For the text-containing cell, return its midpoint in (X, Y) coordinate format. 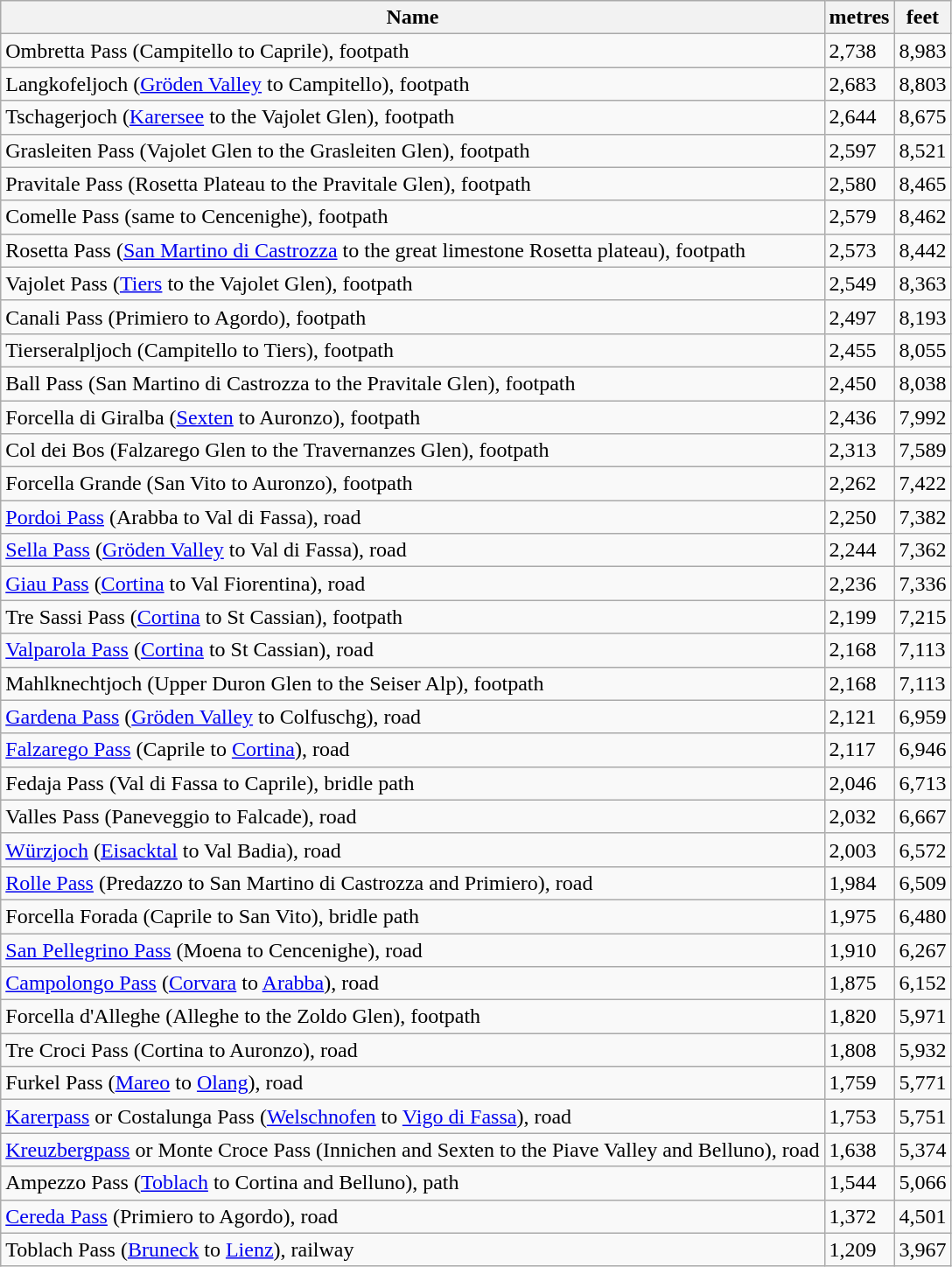
Würzjoch (Eisacktal to Val Badia), road (413, 850)
Toblach Pass (Bruneck to Lienz), railway (413, 1249)
Name (413, 17)
Forcella Grande (San Vito to Auronzo), footpath (413, 484)
2,579 (859, 217)
Tre Sassi Pass (Cortina to St Cassian), footpath (413, 617)
Campolongo Pass (Corvara to Arabba), road (413, 983)
5,066 (922, 1183)
8,442 (922, 250)
metres (859, 17)
Vajolet Pass (Tiers to the Vajolet Glen), footpath (413, 283)
2,262 (859, 484)
2,683 (859, 84)
8,055 (922, 350)
8,462 (922, 217)
7,382 (922, 517)
San Pellegrino Pass (Moena to Cencenighe), road (413, 949)
2,313 (859, 451)
5,771 (922, 1083)
Pordoi Pass (Arabba to Val di Fassa), road (413, 517)
6,713 (922, 783)
6,959 (922, 717)
5,751 (922, 1116)
Ampezzo Pass (Toblach to Cortina and Belluno), path (413, 1183)
Comelle Pass (same to Cencenighe), footpath (413, 217)
1,753 (859, 1116)
2,597 (859, 150)
6,152 (922, 983)
2,046 (859, 783)
Tierseralpljoch (Campitello to Tiers), footpath (413, 350)
7,422 (922, 484)
5,932 (922, 1050)
Giau Pass (Cortina to Val Fiorentina), road (413, 584)
Cereda Pass (Primiero to Agordo), road (413, 1216)
Col dei Bos (Falzarego Glen to the Travernanzes Glen), footpath (413, 451)
8,803 (922, 84)
1,820 (859, 1017)
Grasleiten Pass (Vajolet Glen to the Grasleiten Glen), footpath (413, 150)
2,003 (859, 850)
Rosetta Pass (San Martino di Castrozza to the great limestone Rosetta plateau), footpath (413, 250)
8,465 (922, 184)
2,573 (859, 250)
Forcella Forada (Caprile to San Vito), bridle path (413, 916)
6,267 (922, 949)
2,250 (859, 517)
8,363 (922, 283)
2,644 (859, 117)
Ball Pass (San Martino di Castrozza to the Pravitale Glen), footpath (413, 383)
2,738 (859, 51)
1,638 (859, 1150)
Canali Pass (Primiero to Agordo), footpath (413, 317)
8,521 (922, 150)
Karerpass or Costalunga Pass (Welschnofen to Vigo di Fassa), road (413, 1116)
Tre Croci Pass (Cortina to Auronzo), road (413, 1050)
4,501 (922, 1216)
7,589 (922, 451)
2,436 (859, 417)
Valparola Pass (Cortina to St Cassian), road (413, 650)
2,032 (859, 816)
2,450 (859, 383)
Langkofeljoch (Gröden Valley to Campitello), footpath (413, 84)
Tschagerjoch (Karersee to the Vajolet Glen), footpath (413, 117)
2,244 (859, 550)
Pravitale Pass (Rosetta Plateau to the Pravitale Glen), footpath (413, 184)
1,544 (859, 1183)
Rolle Pass (Predazzo to San Martino di Castrozza and Primiero), road (413, 883)
1,910 (859, 949)
2,455 (859, 350)
1,975 (859, 916)
7,362 (922, 550)
2,549 (859, 283)
Falzarego Pass (Caprile to Cortina), road (413, 750)
1,372 (859, 1216)
Kreuzbergpass or Monte Croce Pass (Innichen and Sexten to the Piave Valley and Belluno), road (413, 1150)
Sella Pass (Gröden Valley to Val di Fassa), road (413, 550)
6,509 (922, 883)
Forcella d'Alleghe (Alleghe to the Zoldo Glen), footpath (413, 1017)
5,971 (922, 1017)
Furkel Pass (Mareo to Olang), road (413, 1083)
2,580 (859, 184)
1,209 (859, 1249)
8,193 (922, 317)
6,667 (922, 816)
Ombretta Pass (Campitello to Caprile), footpath (413, 51)
2,236 (859, 584)
Gardena Pass (Gröden Valley to Colfuschg), road (413, 717)
8,983 (922, 51)
7,215 (922, 617)
8,675 (922, 117)
Fedaja Pass (Val di Fassa to Caprile), bridle path (413, 783)
1,759 (859, 1083)
8,038 (922, 383)
feet (922, 17)
5,374 (922, 1150)
2,121 (859, 717)
6,480 (922, 916)
7,336 (922, 584)
1,875 (859, 983)
1,808 (859, 1050)
6,946 (922, 750)
Mahlknechtjoch (Upper Duron Glen to the Seiser Alp), footpath (413, 683)
7,992 (922, 417)
1,984 (859, 883)
Valles Pass (Paneveggio to Falcade), road (413, 816)
2,497 (859, 317)
2,199 (859, 617)
2,117 (859, 750)
3,967 (922, 1249)
6,572 (922, 850)
Forcella di Giralba (Sexten to Auronzo), footpath (413, 417)
